For the text-containing cell, return its midpoint in [x, y] coordinate format. 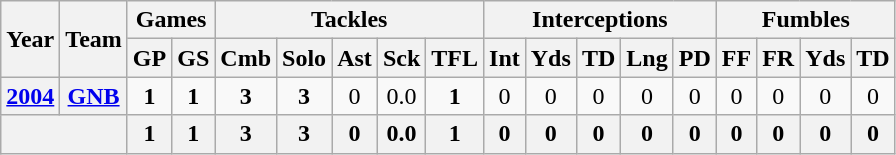
Cmb [246, 58]
FR [778, 58]
Fumbles [806, 20]
Tackles [350, 20]
Solo [304, 58]
Year [30, 39]
Team [94, 39]
Lng [647, 58]
2004 [30, 96]
GS [194, 58]
Int [505, 58]
FF [736, 58]
Games [170, 20]
GP [149, 58]
Interceptions [600, 20]
GNB [94, 96]
PD [694, 58]
TFL [455, 58]
Sck [401, 58]
Ast [355, 58]
